Identify which cell holds the provided text, then report its (x, y) central coordinate. 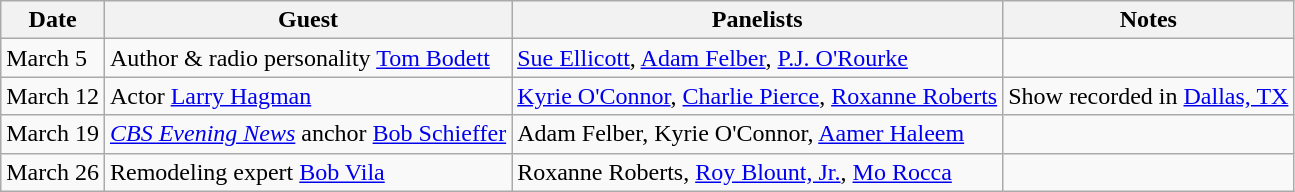
CBS Evening News anchor Bob Schieffer (308, 134)
Date (53, 20)
Roxanne Roberts, Roy Blount, Jr., Mo Rocca (758, 172)
March 12 (53, 96)
Kyrie O'Connor, Charlie Pierce, Roxanne Roberts (758, 96)
Author & radio personality Tom Bodett (308, 58)
Panelists (758, 20)
March 5 (53, 58)
Show recorded in Dallas, TX (1148, 96)
March 19 (53, 134)
Notes (1148, 20)
Actor Larry Hagman (308, 96)
March 26 (53, 172)
Adam Felber, Kyrie O'Connor, Aamer Haleem (758, 134)
Guest (308, 20)
Remodeling expert Bob Vila (308, 172)
Sue Ellicott, Adam Felber, P.J. O'Rourke (758, 58)
